Provide the (x, y) coordinate of the cell's center where the given text is located.  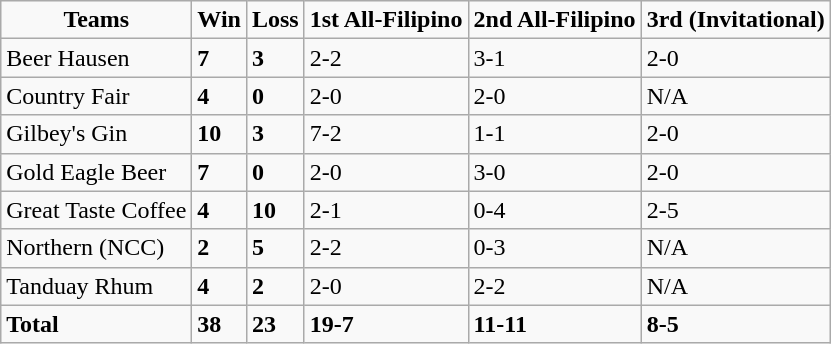
Beer Hausen (96, 58)
11-11 (554, 324)
3rd (Invitational) (736, 20)
Loss (275, 20)
Gold Eagle Beer (96, 172)
Win (220, 20)
2nd All-Filipino (554, 20)
Country Fair (96, 96)
1-1 (554, 134)
0-4 (554, 210)
7-2 (386, 134)
23 (275, 324)
Tanduay Rhum (96, 286)
5 (275, 248)
3-1 (554, 58)
0-3 (554, 248)
Northern (NCC) (96, 248)
2-1 (386, 210)
2-5 (736, 210)
19-7 (386, 324)
3-0 (554, 172)
Great Taste Coffee (96, 210)
1st All-Filipino (386, 20)
8-5 (736, 324)
Teams (96, 20)
Total (96, 324)
38 (220, 324)
Gilbey's Gin (96, 134)
